Capture the cell that displays the provided text and extract its [X, Y] central coordinate. 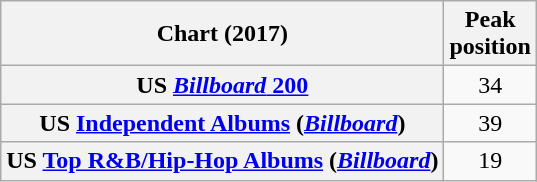
Peakposition [490, 34]
Chart (2017) [222, 34]
39 [490, 123]
US Billboard 200 [222, 85]
34 [490, 85]
19 [490, 161]
US Independent Albums (Billboard) [222, 123]
US Top R&B/Hip-Hop Albums (Billboard) [222, 161]
